From the cell containing the given text, extract its center point as (X, Y) coordinate. 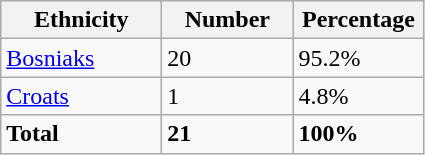
100% (358, 134)
4.8% (358, 96)
95.2% (358, 58)
Ethnicity (82, 20)
1 (228, 96)
Croats (82, 96)
Bosniaks (82, 58)
Number (228, 20)
21 (228, 134)
20 (228, 58)
Total (82, 134)
Percentage (358, 20)
